Output the (X, Y) coordinate of the center of the cell containing the given text.  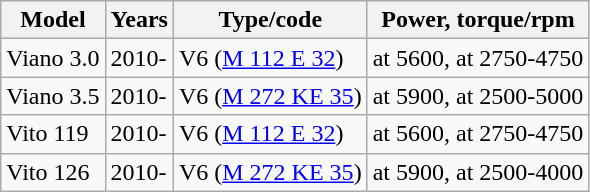
Viano 3.0 (53, 58)
Years (139, 20)
at 5900, at 2500-4000 (478, 172)
at 5900, at 2500-5000 (478, 96)
Vito 119 (53, 134)
Model (53, 20)
Power, torque/rpm (478, 20)
Type/code (270, 20)
Vito 126 (53, 172)
Viano 3.5 (53, 96)
